Return the (X, Y) coordinate for the center point of the cell that contains the specified text.  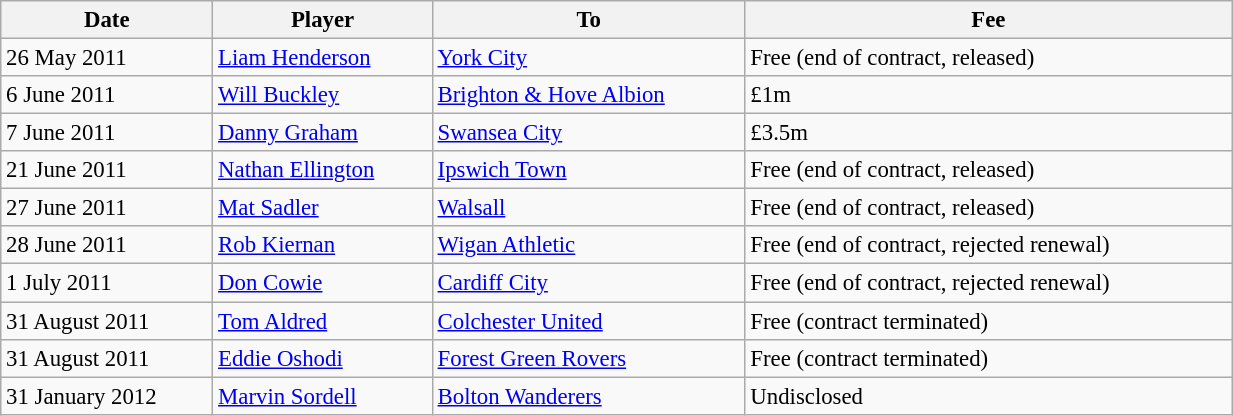
Ipswich Town (588, 170)
27 June 2011 (107, 208)
Wigan Athletic (588, 245)
21 June 2011 (107, 170)
6 June 2011 (107, 95)
Walsall (588, 208)
Eddie Oshodi (323, 358)
1 July 2011 (107, 283)
Mat Sadler (323, 208)
Player (323, 20)
Will Buckley (323, 95)
Undisclosed (988, 396)
Date (107, 20)
Don Cowie (323, 283)
Forest Green Rovers (588, 358)
£1m (988, 95)
Danny Graham (323, 133)
Marvin Sordell (323, 396)
Tom Aldred (323, 321)
Nathan Ellington (323, 170)
Cardiff City (588, 283)
31 January 2012 (107, 396)
26 May 2011 (107, 58)
7 June 2011 (107, 133)
Swansea City (588, 133)
Liam Henderson (323, 58)
Bolton Wanderers (588, 396)
28 June 2011 (107, 245)
To (588, 20)
£3.5m (988, 133)
Fee (988, 20)
Rob Kiernan (323, 245)
Brighton & Hove Albion (588, 95)
York City (588, 58)
Colchester United (588, 321)
